Extract the (x, y) coordinate from the center of the cell holding the provided text.  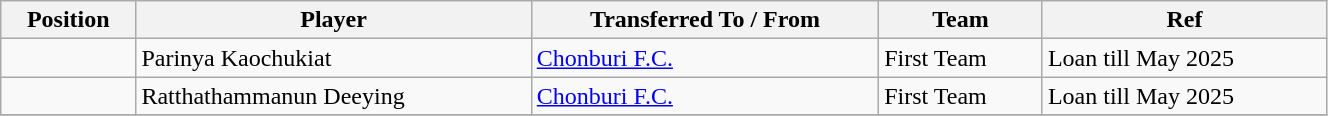
Player (334, 20)
Ref (1184, 20)
Position (68, 20)
Team (961, 20)
Parinya Kaochukiat (334, 58)
Transferred To / From (704, 20)
Ratthathammanun Deeying (334, 96)
